Output the (x, y) coordinate of the center of the cell containing the given text.  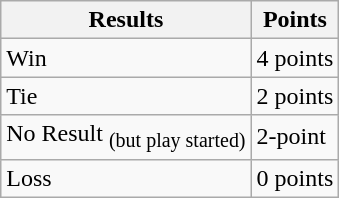
0 points (295, 178)
Results (126, 20)
4 points (295, 58)
Win (126, 58)
2 points (295, 96)
2-point (295, 137)
Points (295, 20)
Loss (126, 178)
No Result (but play started) (126, 137)
Tie (126, 96)
